Determine the (X, Y) coordinate at the center of the cell enclosing the given text.  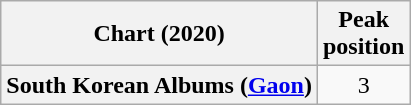
Peakposition (363, 34)
South Korean Albums (Gaon) (160, 85)
3 (363, 85)
Chart (2020) (160, 34)
